Extract the [x, y] coordinate from the center of the cell holding the provided text.  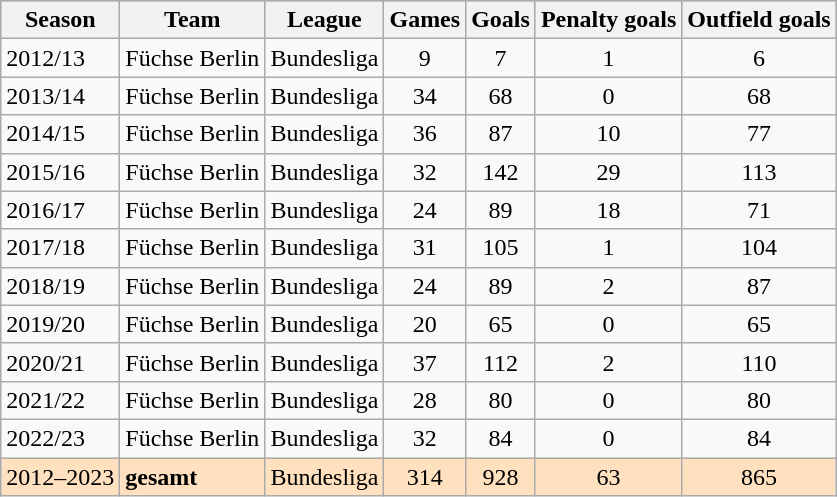
2019/20 [60, 324]
2016/17 [60, 210]
104 [759, 248]
63 [608, 477]
2020/21 [60, 362]
28 [425, 400]
31 [425, 248]
110 [759, 362]
9 [425, 58]
10 [608, 134]
Team [192, 20]
20 [425, 324]
113 [759, 172]
2017/18 [60, 248]
34 [425, 96]
Goals [501, 20]
2021/22 [60, 400]
6 [759, 58]
League [324, 20]
37 [425, 362]
Games [425, 20]
142 [501, 172]
Penalty goals [608, 20]
2022/23 [60, 438]
2012–2023 [60, 477]
865 [759, 477]
2012/13 [60, 58]
2018/19 [60, 286]
105 [501, 248]
928 [501, 477]
2015/16 [60, 172]
2013/14 [60, 96]
71 [759, 210]
Season [60, 20]
77 [759, 134]
Outfield goals [759, 20]
112 [501, 362]
gesamt [192, 477]
314 [425, 477]
2014/15 [60, 134]
36 [425, 134]
29 [608, 172]
18 [608, 210]
7 [501, 58]
